Extract the (X, Y) coordinate from the center of the cell holding the provided text.  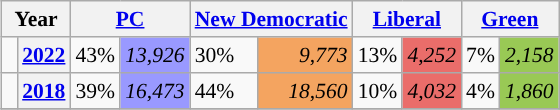
PC (130, 19)
2022 (44, 55)
16,473 (154, 91)
39% (95, 91)
4,032 (432, 91)
18,560 (306, 91)
Liberal (407, 19)
7% (480, 55)
Green (510, 19)
2018 (44, 91)
4,252 (432, 55)
44% (224, 91)
2,158 (530, 55)
13,926 (154, 55)
1,860 (530, 91)
43% (95, 55)
9,773 (306, 55)
Year (36, 19)
30% (224, 55)
10% (378, 91)
13% (378, 55)
New Democratic (272, 19)
4% (480, 91)
